Determine the [x, y] coordinate at the center of the cell enclosing the given text.  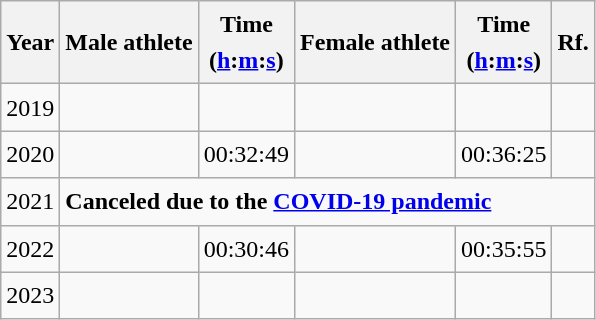
00:30:46 [246, 248]
Canceled due to the COVID-19 pandemic [328, 202]
00:36:25 [504, 154]
2022 [30, 248]
00:35:55 [504, 248]
2020 [30, 154]
Male athlete [129, 42]
2021 [30, 202]
Year [30, 42]
2023 [30, 296]
Rf. [573, 42]
2019 [30, 108]
Female athlete [376, 42]
00:32:49 [246, 154]
